Locate the cell with the specified text and output its (x, y) center coordinate. 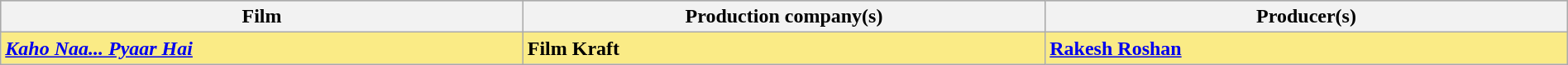
Producer(s) (1307, 17)
Kaho Naa... Pyaar Hai (262, 48)
Film (262, 17)
Rakesh Roshan (1307, 48)
Production company(s) (784, 17)
Film Kraft (784, 48)
